Scan for the cell matching the given text and deliver its (x, y) coordinate at center. 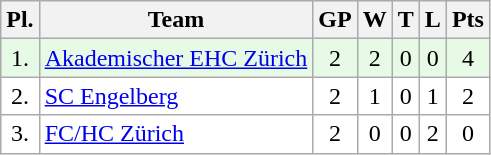
Team (176, 20)
Pl. (20, 20)
FC/HC Zürich (176, 134)
T (406, 20)
W (374, 20)
Pts (468, 20)
1. (20, 58)
2. (20, 96)
L (432, 20)
Akademischer EHC Zürich (176, 58)
SC Engelberg (176, 96)
3. (20, 134)
GP (335, 20)
4 (468, 58)
